Locate the cell with the specified text and output its (X, Y) center coordinate. 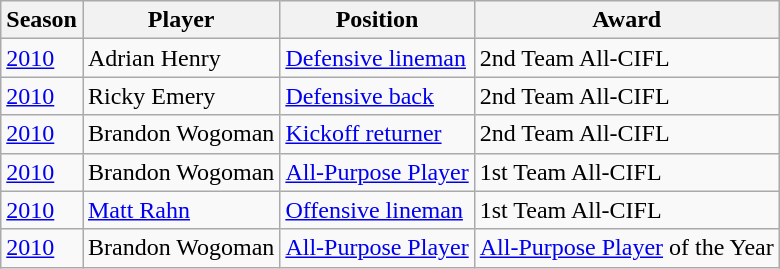
Adrian Henry (180, 58)
Award (626, 20)
Position (377, 20)
Offensive lineman (377, 210)
All-Purpose Player of the Year (626, 248)
Season (42, 20)
Ricky Emery (180, 96)
Player (180, 20)
Matt Rahn (180, 210)
Defensive back (377, 96)
Kickoff returner (377, 134)
Defensive lineman (377, 58)
